Find where the given text appears and provide that cell's center as (x, y) coordinate. 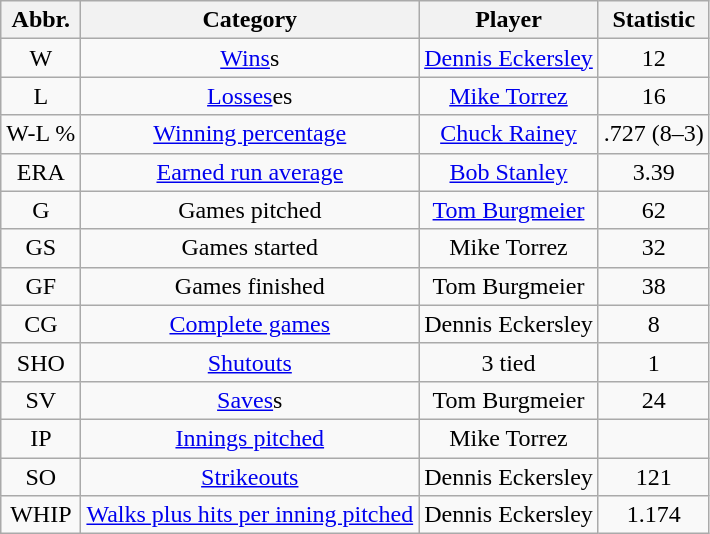
Losseses (250, 96)
3 tied (509, 362)
62 (654, 210)
Category (250, 20)
121 (654, 477)
3.39 (654, 172)
Winss (250, 58)
GS (41, 248)
Complete games (250, 324)
W (41, 58)
Strikeouts (250, 477)
24 (654, 400)
GF (41, 286)
Chuck Rainey (509, 134)
32 (654, 248)
Winning percentage (250, 134)
SO (41, 477)
W-L % (41, 134)
Innings pitched (250, 438)
16 (654, 96)
CG (41, 324)
38 (654, 286)
Bob Stanley (509, 172)
L (41, 96)
Games pitched (250, 210)
1 (654, 362)
SHO (41, 362)
8 (654, 324)
Games finished (250, 286)
Abbr. (41, 20)
Earned run average (250, 172)
Savess (250, 400)
IP (41, 438)
WHIP (41, 515)
1.174 (654, 515)
Games started (250, 248)
Shutouts (250, 362)
Walks plus hits per inning pitched (250, 515)
Statistic (654, 20)
Player (509, 20)
G (41, 210)
SV (41, 400)
ERA (41, 172)
.727 (8–3) (654, 134)
12 (654, 58)
